Locate the cell with the specified text and output its [X, Y] center coordinate. 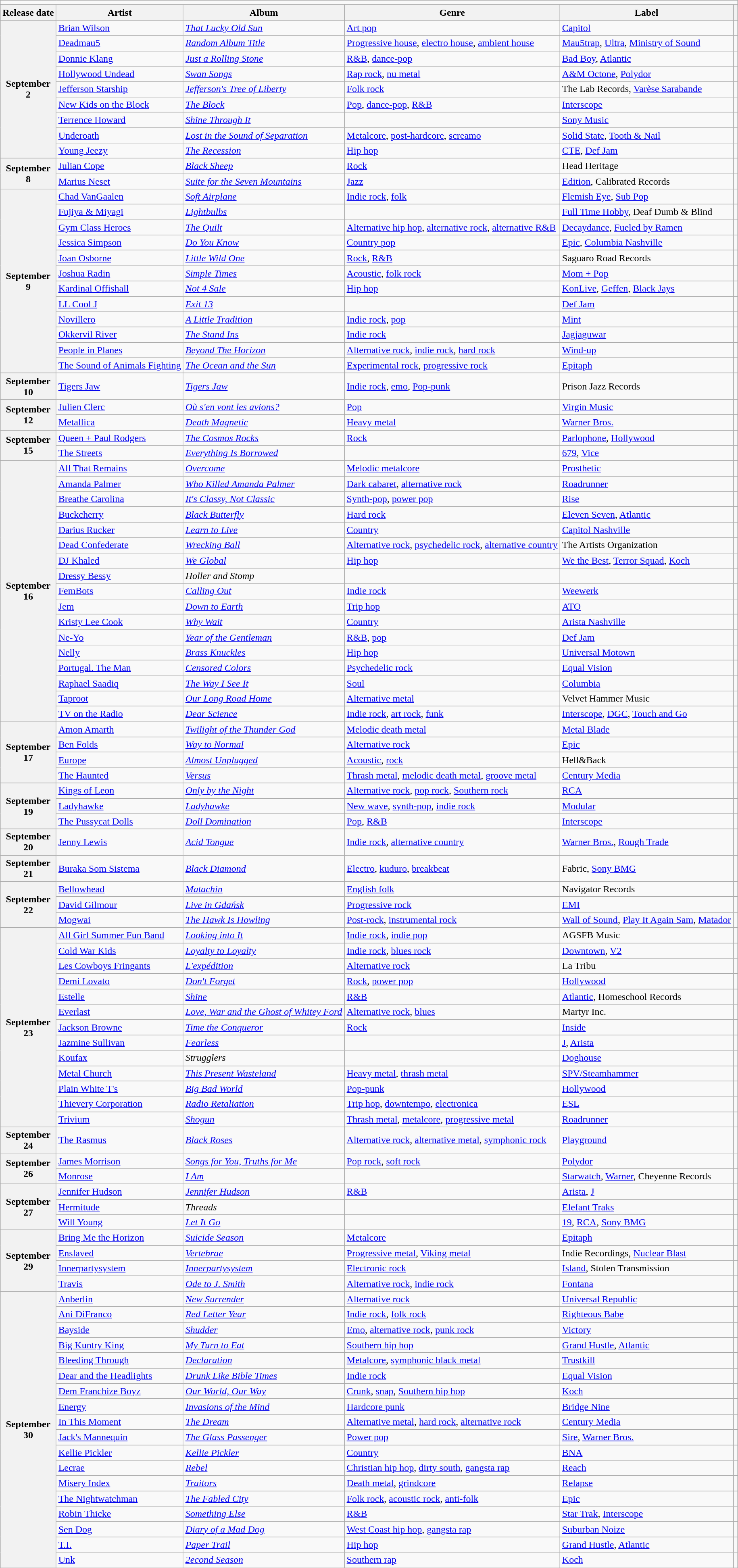
Warner Bros. [646, 422]
Alternative rock, indie rock [452, 1284]
Country pop [452, 243]
September22 [28, 904]
September21 [28, 868]
Joshua Radin [119, 273]
Plain White T's [119, 1089]
Shine [264, 997]
LL Cool J [119, 304]
Declaration [264, 1360]
The Ocean and the Sun [264, 365]
R&B, pop [452, 637]
Progressive rock [452, 904]
I Am [264, 1176]
Inside [646, 1027]
All That Remains [119, 469]
Red Letter Year [264, 1314]
That Lucky Old Sun [264, 28]
Diary of a Mad Dog [264, 1529]
Post-rock, instrumental rock [452, 920]
Energy [119, 1406]
T.I. [119, 1545]
KonLive, Geffen, Black Jays [646, 289]
Indie rock, pop [452, 319]
Metal Blade [646, 729]
Buckcherry [119, 514]
Universal Motown [646, 652]
Heavy metal, thrash metal [452, 1073]
Acoustic, rock [452, 760]
Pop-punk [452, 1089]
Columbia [646, 683]
Les Cowboys Fringants [119, 966]
Loyalty to Loyalty [264, 950]
Jefferson's Tree of Liberty [264, 89]
James Morrison [119, 1161]
It's Classy, Not Classic [264, 499]
Reach [646, 1468]
Metalcore, symphonic black metal [452, 1360]
Electro, kuduro, breakbeat [452, 868]
Rap rock, nu metal [452, 74]
Parlophone, Hollywood [646, 437]
New Kids on the Block [119, 104]
September16 [28, 591]
The Lab Records, Varèse Sarabande [646, 89]
Prison Jazz Records [646, 386]
Jefferson Starship [119, 89]
Only by the Night [264, 791]
September8 [28, 173]
Label [646, 12]
Hard rock [452, 514]
September26 [28, 1168]
Estelle [119, 997]
Rock, R&B [452, 258]
The Block [264, 104]
Synth-pop, power pop [452, 499]
Death metal, grindcore [452, 1483]
September30 [28, 1430]
Arista, J [646, 1191]
Metalcore [452, 1238]
Brian Wilson [119, 28]
Traitors [264, 1483]
Crunk, snap, Southern hip hop [452, 1391]
Folk rock, acoustic rock, anti-folk [452, 1499]
Alternative rock, psychedelic rock, alternative country [452, 545]
Virgin Music [646, 407]
Southern hip hop [452, 1345]
Everything Is Borrowed [264, 453]
The Hawk Is Howling [264, 920]
Let It Go [264, 1222]
September10 [28, 386]
Chad VanGaalen [119, 197]
Prosthetic [646, 469]
Anberlin [119, 1299]
All Girl Summer Fun Band [119, 935]
Beyond The Horizon [264, 350]
Southern rap [452, 1560]
My Turn to Eat [264, 1345]
RCA [646, 791]
Taproot [119, 699]
Almost Unplugged [264, 760]
Victory [646, 1330]
Threads [264, 1207]
Christian hip hop, dirty south, gangsta rap [452, 1468]
Hell&Back [646, 760]
Sire, Warner Bros. [646, 1437]
Underoath [119, 135]
Dressy Bessy [119, 576]
L'expédition [264, 966]
Bayside [119, 1330]
Hollywood Undead [119, 74]
Capitol [646, 28]
Art pop [452, 28]
Mint [646, 319]
Album [264, 12]
A&M Octone, Polydor [646, 74]
A Little Tradition [264, 319]
Pop, R&B [452, 821]
Hermitude [119, 1207]
R&B, dance-pop [452, 58]
Thrash metal, melodic death metal, groove metal [452, 775]
Wind-up [646, 350]
Joan Osborne [119, 258]
This Present Wasteland [264, 1073]
Misery Index [119, 1483]
Paper Trail [264, 1545]
Atlantic, Homeschool Records [646, 997]
Alternative rock, pop rock, Southern rock [452, 791]
SPV/Steamhammer [646, 1073]
The Glass Passenger [264, 1437]
Invasions of the Mind [264, 1406]
Matachin [264, 889]
Modular [646, 806]
Deadmau5 [119, 43]
Dark cabaret, alternative rock [452, 484]
Donnie Klang [119, 58]
La Tribu [646, 966]
Thrash metal, metalcore, progressive metal [452, 1119]
Amanda Palmer [119, 484]
Time the Conqueror [264, 1027]
Acoustic, folk rock [452, 273]
Alternative metal, hard rock, alternative rock [452, 1422]
Artist [119, 12]
The Streets [119, 453]
Bellowhead [119, 889]
Don't Forget [264, 981]
Elefant Traks [646, 1207]
Righteous Babe [646, 1314]
Dem Franchize Boyz [119, 1391]
Holler and Stomp [264, 576]
Trip hop [452, 606]
Pop [452, 407]
Our World, Our Way [264, 1391]
Amon Amarth [119, 729]
Nelly [119, 652]
Decaydance, Fueled by Ramen [646, 227]
Okkervil River [119, 335]
September24 [28, 1140]
Breathe Carolina [119, 499]
Black Roses [264, 1140]
Alternative rock, alternative metal, symphonic rock [452, 1140]
J, Arista [646, 1043]
Bring Me the Horizon [119, 1238]
Alternative rock, blues [452, 1012]
The Nightwatchman [119, 1499]
Fearless [264, 1043]
Robin Thicke [119, 1514]
Fabric, Sony BMG [646, 868]
Où s'en vont les avions? [264, 407]
Jack's Mannequin [119, 1437]
Censored Colors [264, 668]
Black Diamond [264, 868]
Shogun [264, 1119]
2econd Season [264, 1560]
September17 [28, 752]
We Global [264, 560]
Simple Times [264, 273]
BNA [646, 1453]
Buraka Som Sistema [119, 868]
Will Young [119, 1222]
Folk rock [452, 89]
Indie Recordings, Nuclear Blast [646, 1253]
Polydor [646, 1161]
Kardinal Offishall [119, 289]
Melodic metalcore [452, 469]
Julien Clerc [119, 407]
Metalcore, post-hardcore, screamo [452, 135]
Wrecking Ball [264, 545]
Julian Cope [119, 166]
Terrence Howard [119, 120]
Darius Rucker [119, 530]
Jackson Browne [119, 1027]
Demi Lovato [119, 981]
The Artists Organization [646, 545]
Soul [452, 683]
Relapse [646, 1483]
Bridge Nine [646, 1406]
Kristy Lee Cook [119, 622]
Trustkill [646, 1360]
Suite for the Seven Mountains [264, 181]
Doghouse [646, 1058]
Genre [452, 12]
The Dream [264, 1422]
The Recession [264, 150]
Lost in the Sound of Separation [264, 135]
Travis [119, 1284]
Death Magnetic [264, 422]
September23 [28, 1027]
Live in Gdańsk [264, 904]
Jazmine Sullivan [119, 1043]
Everlast [119, 1012]
Twilight of the Thunder God [264, 729]
Warner Bros., Rough Trade [646, 842]
DJ Khaled [119, 560]
Love, War and the Ghost of Whitey Ford [264, 1012]
West Coast hip hop, gangsta rap [452, 1529]
TV on the Radio [119, 714]
Ani DiFranco [119, 1314]
September12 [28, 414]
Soft Airplane [264, 197]
Just a Rolling Stone [264, 58]
EMI [646, 904]
Starwatch, Warner, Cheyenne Records [646, 1176]
September29 [28, 1261]
Head Heritage [646, 166]
Saguaro Road Records [646, 258]
Flemish Eye, Sub Pop [646, 197]
Marius Neset [119, 181]
Universal Republic [646, 1299]
Interscope, DGC, Touch and Go [646, 714]
The Stand Ins [264, 335]
Indie rock, emo, Pop-punk [452, 386]
Queen + Paul Rodgers [119, 437]
Capitol Nashville [646, 530]
Little Wild One [264, 258]
Ben Folds [119, 745]
The Cosmos Rocks [264, 437]
The Way I See It [264, 683]
Electronic rock [452, 1268]
Europe [119, 760]
Year of the Gentleman [264, 637]
Downtown, V2 [646, 950]
ESL [646, 1104]
Big Bad World [264, 1089]
Mogwai [119, 920]
Not 4 Sale [264, 289]
Songs for You, Truths for Me [264, 1161]
Progressive metal, Viking metal [452, 1253]
Big Kuntry King [119, 1345]
Vertebrae [264, 1253]
Shine Through It [264, 120]
ATO [646, 606]
Jagjaguwar [646, 335]
September9 [28, 281]
Suburban Noize [646, 1529]
September27 [28, 1207]
Mau5trap, Ultra, Ministry of Sound [646, 43]
Looking into It [264, 935]
Metal Church [119, 1073]
Rock, power pop [452, 981]
Indie rock, blues rock [452, 950]
Enslaved [119, 1253]
AGSFB Music [646, 935]
People in Planes [119, 350]
Indie rock, alternative country [452, 842]
Overcome [264, 469]
Jenny Lewis [119, 842]
Melodic death metal [452, 729]
Emo, alternative rock, punk rock [452, 1330]
September19 [28, 806]
Who Killed Amanda Palmer [264, 484]
Alternative rock, indie rock, hard rock [452, 350]
Black Butterfly [264, 514]
Jessica Simpson [119, 243]
Strugglers [264, 1058]
Learn to Live [264, 530]
Ne-Yo [119, 637]
Dear and the Headlights [119, 1376]
Psychedelic rock [452, 668]
September15 [28, 445]
Dear Science [264, 714]
Release date [28, 12]
Young Jeezy [119, 150]
Drunk Like Bible Times [264, 1376]
Shudder [264, 1330]
Lecrae [119, 1468]
Why Wait [264, 622]
Cold War Kids [119, 950]
The Rasmus [119, 1140]
Arista Nashville [646, 622]
Dead Confederate [119, 545]
Bleeding Through [119, 1360]
CTE, Def Jam [646, 150]
Unk [119, 1560]
Fontana [646, 1284]
Jazz [452, 181]
Martyr Inc. [646, 1012]
Indie rock, folk [452, 197]
Indie rock, art rock, funk [452, 714]
Trip hop, downtempo, electronica [452, 1104]
Solid State, Tooth & Nail [646, 135]
Experimental rock, progressive rock [452, 365]
Lightbulbs [264, 212]
Acid Tongue [264, 842]
Kings of Leon [119, 791]
Way to Normal [264, 745]
Brass Knuckles [264, 652]
Pop rock, soft rock [452, 1161]
Portugal. The Man [119, 668]
Versus [264, 775]
New wave, synth-pop, indie rock [452, 806]
Do You Know [264, 243]
Gym Class Heroes [119, 227]
Heavy metal [452, 422]
Hardcore punk [452, 1406]
The Sound of Animals Fighting [119, 365]
September20 [28, 842]
Raphael Saadiq [119, 683]
Playground [646, 1140]
The Haunted [119, 775]
Mom + Pop [646, 273]
Ode to J. Smith [264, 1284]
David Gilmour [119, 904]
In This Moment [119, 1422]
Thievery Corporation [119, 1104]
English folk [452, 889]
Eleven Seven, Atlantic [646, 514]
Calling Out [264, 591]
Jem [119, 606]
Island, Stolen Transmission [646, 1268]
Rise [646, 499]
Our Long Road Home [264, 699]
The Pussycat Dolls [119, 821]
Exit 13 [264, 304]
19, RCA, Sony BMG [646, 1222]
Full Time Hobby, Deaf Dumb & Blind [646, 212]
Trivium [119, 1119]
Black Sheep [264, 166]
Suicide Season [264, 1238]
Novillero [119, 319]
Koufax [119, 1058]
Indie rock, folk rock [452, 1314]
Bad Boy, Atlantic [646, 58]
September2 [28, 90]
Pop, dance-pop, R&B [452, 104]
FemBots [119, 591]
Weewerk [646, 591]
We the Best, Terror Squad, Koch [646, 560]
Swan Songs [264, 74]
Radio Retaliation [264, 1104]
Star Trak, Interscope [646, 1514]
679, Vice [646, 453]
The Quilt [264, 227]
Sen Dog [119, 1529]
Monrose [119, 1176]
Doll Domination [264, 821]
Indie rock, indie pop [452, 935]
The Fabled City [264, 1499]
Progressive house, electro house, ambient house [452, 43]
Alternative hip hop, alternative rock, alternative R&B [452, 227]
Edition, Calibrated Records [646, 181]
Rebel [264, 1468]
Alternative metal [452, 699]
Something Else [264, 1514]
Down to Earth [264, 606]
New Surrender [264, 1299]
Navigator Records [646, 889]
Epic, Columbia Nashville [646, 243]
Fujiya & Miyagi [119, 212]
Wall of Sound, Play It Again Sam, Matador [646, 920]
Random Album Title [264, 43]
Metallica [119, 422]
Power pop [452, 1437]
Sony Music [646, 120]
Velvet Hammer Music [646, 699]
